Scan for the cell matching the given text and deliver its (x, y) coordinate at center. 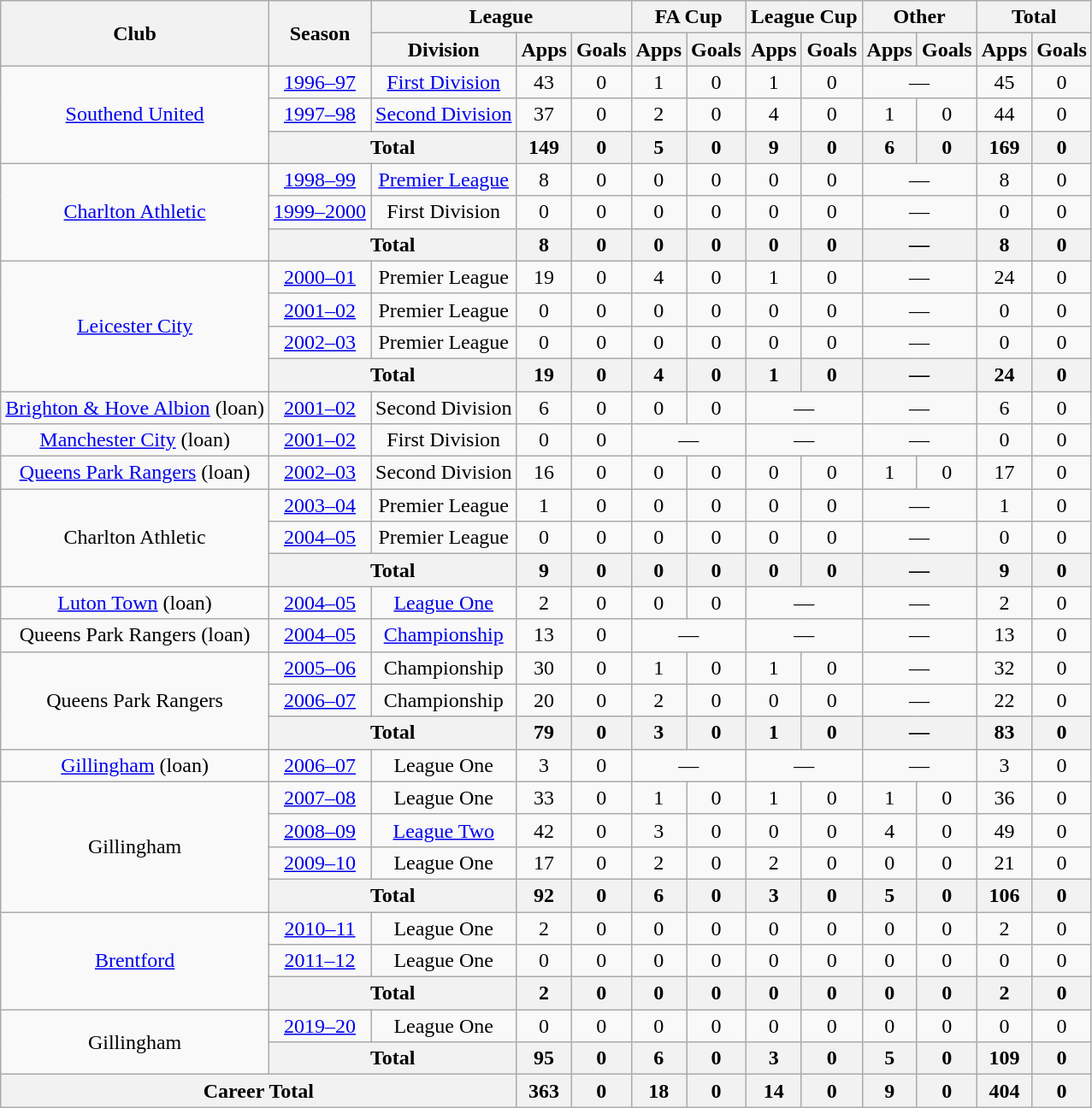
42 (544, 830)
Brighton & Hove Albion (loan) (135, 408)
44 (1004, 115)
49 (1004, 830)
2011–12 (320, 961)
18 (658, 1091)
2008–09 (320, 830)
1996–97 (320, 82)
92 (544, 895)
109 (1004, 1058)
Career Total (258, 1091)
22 (1004, 700)
Gillingham (loan) (135, 765)
League (501, 17)
Southend United (135, 115)
2010–11 (320, 928)
30 (544, 668)
1997–98 (320, 115)
169 (1004, 147)
36 (1004, 798)
Club (135, 33)
2019–20 (320, 1026)
Season (320, 33)
1998–99 (320, 180)
Queens Park Rangers (135, 700)
Luton Town (loan) (135, 603)
FA Cup (688, 17)
Other (919, 17)
404 (1004, 1091)
1999–2000 (320, 212)
16 (544, 473)
106 (1004, 895)
2009–10 (320, 863)
League Cup (804, 17)
95 (544, 1058)
2007–08 (320, 798)
League Two (444, 830)
Brentford (135, 960)
33 (544, 798)
Manchester City (loan) (135, 440)
45 (1004, 82)
149 (544, 147)
20 (544, 700)
21 (1004, 863)
363 (544, 1091)
2000–01 (320, 277)
79 (544, 733)
Division (444, 50)
32 (1004, 668)
2003–04 (320, 505)
37 (544, 115)
2005–06 (320, 668)
83 (1004, 733)
43 (544, 82)
Leicester City (135, 326)
14 (773, 1091)
